Extract the (X, Y) coordinate from the center of the cell holding the provided text.  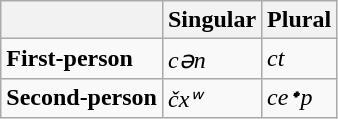
Second-person (82, 98)
ct (300, 59)
Plural (300, 20)
ceꞏp (300, 98)
First-person (82, 59)
cən (212, 59)
Singular (212, 20)
čxʷ (212, 98)
